Return the [x, y] coordinate for the center point of the cell that contains the specified text.  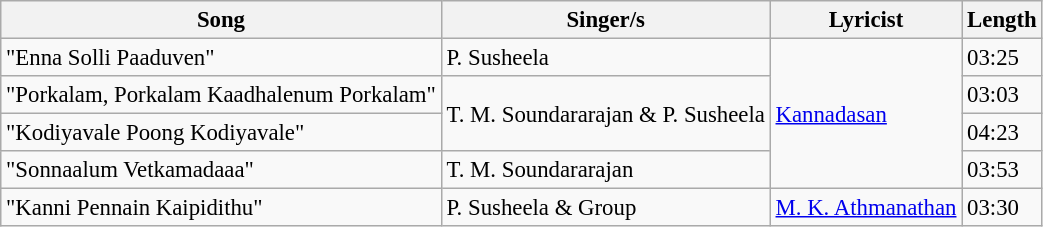
Kannadasan [866, 114]
"Sonnaalum Vetkamadaaa" [221, 170]
Singer/s [606, 20]
04:23 [1002, 133]
Length [1002, 20]
T. M. Soundararajan [606, 170]
"Enna Solli Paaduven" [221, 58]
03:03 [1002, 95]
"Kanni Pennain Kaipidithu" [221, 208]
M. K. Athmanathan [866, 208]
03:25 [1002, 58]
Lyricist [866, 20]
03:53 [1002, 170]
P. Susheela & Group [606, 208]
03:30 [1002, 208]
"Porkalam, Porkalam Kaadhalenum Porkalam" [221, 95]
"Kodiyavale Poong Kodiyavale" [221, 133]
Song [221, 20]
P. Susheela [606, 58]
T. M. Soundararajan & P. Susheela [606, 114]
